For the text-containing cell, return its midpoint in (x, y) coordinate format. 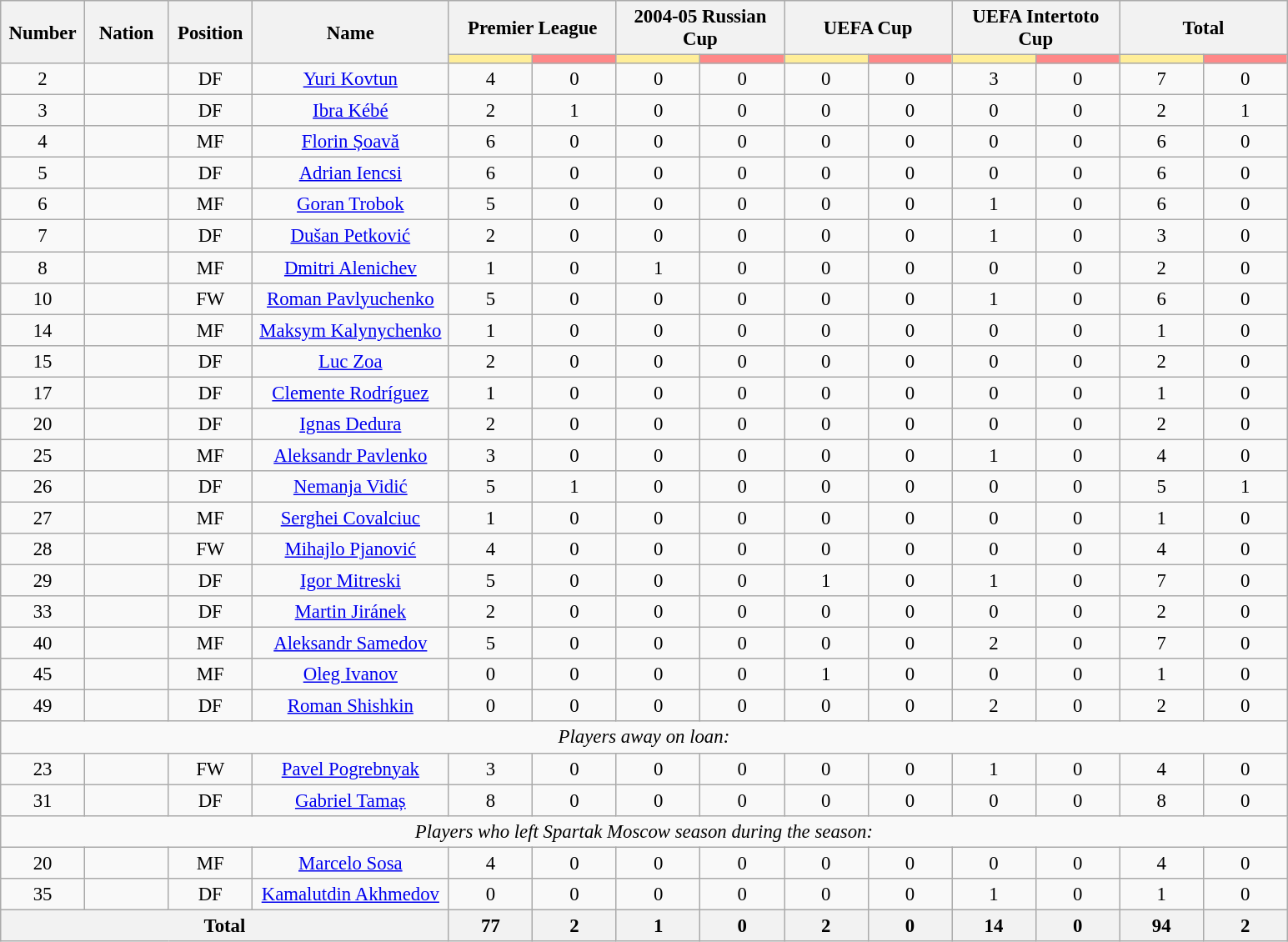
Goran Trobok (351, 204)
Premier League (532, 28)
17 (43, 393)
23 (43, 769)
UEFA Intertoto Cup (1035, 28)
Dušan Petković (351, 236)
Nation (127, 32)
Ibra Kébé (351, 111)
Position (210, 32)
Clemente Rodríguez (351, 393)
2004-05 Russian Cup (700, 28)
15 (43, 361)
27 (43, 518)
35 (43, 894)
33 (43, 612)
Roman Pavlyuchenko (351, 298)
Number (43, 32)
Gabriel Tamaș (351, 800)
Aleksandr Pavlenko (351, 455)
Players away on loan: (644, 738)
UEFA Cup (867, 28)
Luc Zoa (351, 361)
45 (43, 674)
Igor Mitreski (351, 581)
28 (43, 549)
Martin Jiránek (351, 612)
10 (43, 298)
Dmitri Alenichev (351, 268)
Ignas Dedura (351, 424)
77 (490, 925)
25 (43, 455)
29 (43, 581)
Roman Shishkin (351, 706)
Aleksandr Samedov (351, 644)
Adrian Iencsi (351, 173)
49 (43, 706)
Florin Șoavă (351, 142)
Kamalutdin Akhmedov (351, 894)
26 (43, 487)
Players who left Spartak Moscow season during the season: (644, 831)
Serghei Covalciuc (351, 518)
31 (43, 800)
Maksym Kalynychenko (351, 330)
94 (1162, 925)
Marcelo Sosa (351, 863)
Oleg Ivanov (351, 674)
Name (351, 32)
Yuri Kovtun (351, 79)
40 (43, 644)
Nemanja Vidić (351, 487)
Mihajlo Pjanović (351, 549)
Pavel Pogrebnyak (351, 769)
